From the cell containing the given text, extract its center point as [X, Y] coordinate. 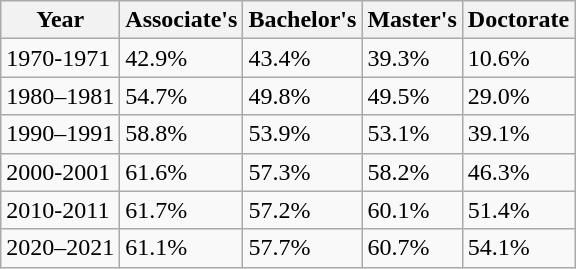
Associate's [182, 20]
Year [60, 20]
42.9% [182, 58]
46.3% [518, 172]
61.1% [182, 248]
49.8% [302, 96]
54.1% [518, 248]
1980–1981 [60, 96]
61.7% [182, 210]
Master's [412, 20]
1990–1991 [60, 134]
53.9% [302, 134]
57.2% [302, 210]
39.1% [518, 134]
61.6% [182, 172]
60.7% [412, 248]
1970-1971 [60, 58]
54.7% [182, 96]
2010-2011 [60, 210]
57.3% [302, 172]
Bachelor's [302, 20]
58.2% [412, 172]
57.7% [302, 248]
60.1% [412, 210]
39.3% [412, 58]
58.8% [182, 134]
2020–2021 [60, 248]
29.0% [518, 96]
Doctorate [518, 20]
10.6% [518, 58]
49.5% [412, 96]
53.1% [412, 134]
51.4% [518, 210]
2000-2001 [60, 172]
43.4% [302, 58]
